Locate the cell with the specified text and output its [x, y] center coordinate. 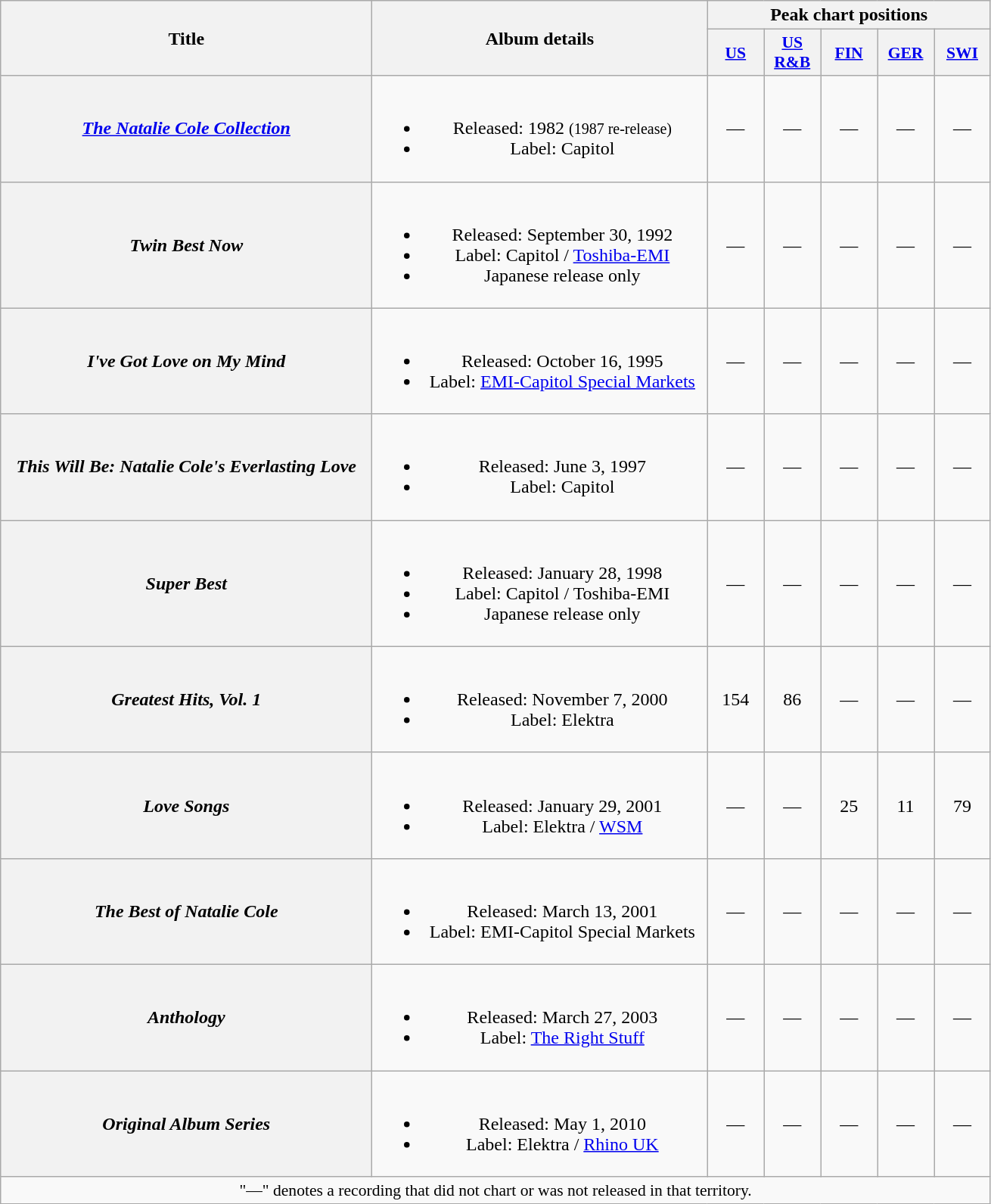
FIN [849, 53]
86 [793, 699]
Original Album Series [186, 1123]
Released: September 30, 1992Label: Capitol / Toshiba-EMIJapanese release only [540, 245]
"—" denotes a recording that did not chart or was not released in that territory. [496, 1190]
Released: March 13, 2001Label: EMI-Capitol Special Markets [540, 911]
US [735, 53]
Peak chart positions [849, 15]
Anthology [186, 1017]
Released: 1982 (1987 re-release)Label: Capitol [540, 129]
79 [962, 805]
Title [186, 38]
The Natalie Cole Collection [186, 129]
Released: January 28, 1998Label: Capitol / Toshiba-EMIJapanese release only [540, 583]
Released: June 3, 1997Label: Capitol [540, 467]
GER [906, 53]
The Best of Natalie Cole [186, 911]
154 [735, 699]
Released: March 27, 2003Label: The Right Stuff [540, 1017]
Released: May 1, 2010Label: Elektra / Rhino UK [540, 1123]
Released: October 16, 1995Label: EMI-Capitol Special Markets [540, 361]
25 [849, 805]
Twin Best Now [186, 245]
Super Best [186, 583]
I've Got Love on My Mind [186, 361]
Released: November 7, 2000Label: Elektra [540, 699]
USR&B [793, 53]
Released: January 29, 2001Label: Elektra / WSM [540, 805]
Love Songs [186, 805]
Album details [540, 38]
This Will Be: Natalie Cole's Everlasting Love [186, 467]
SWI [962, 53]
11 [906, 805]
Greatest Hits, Vol. 1 [186, 699]
